Return [x, y] of the center of cell containing provided text 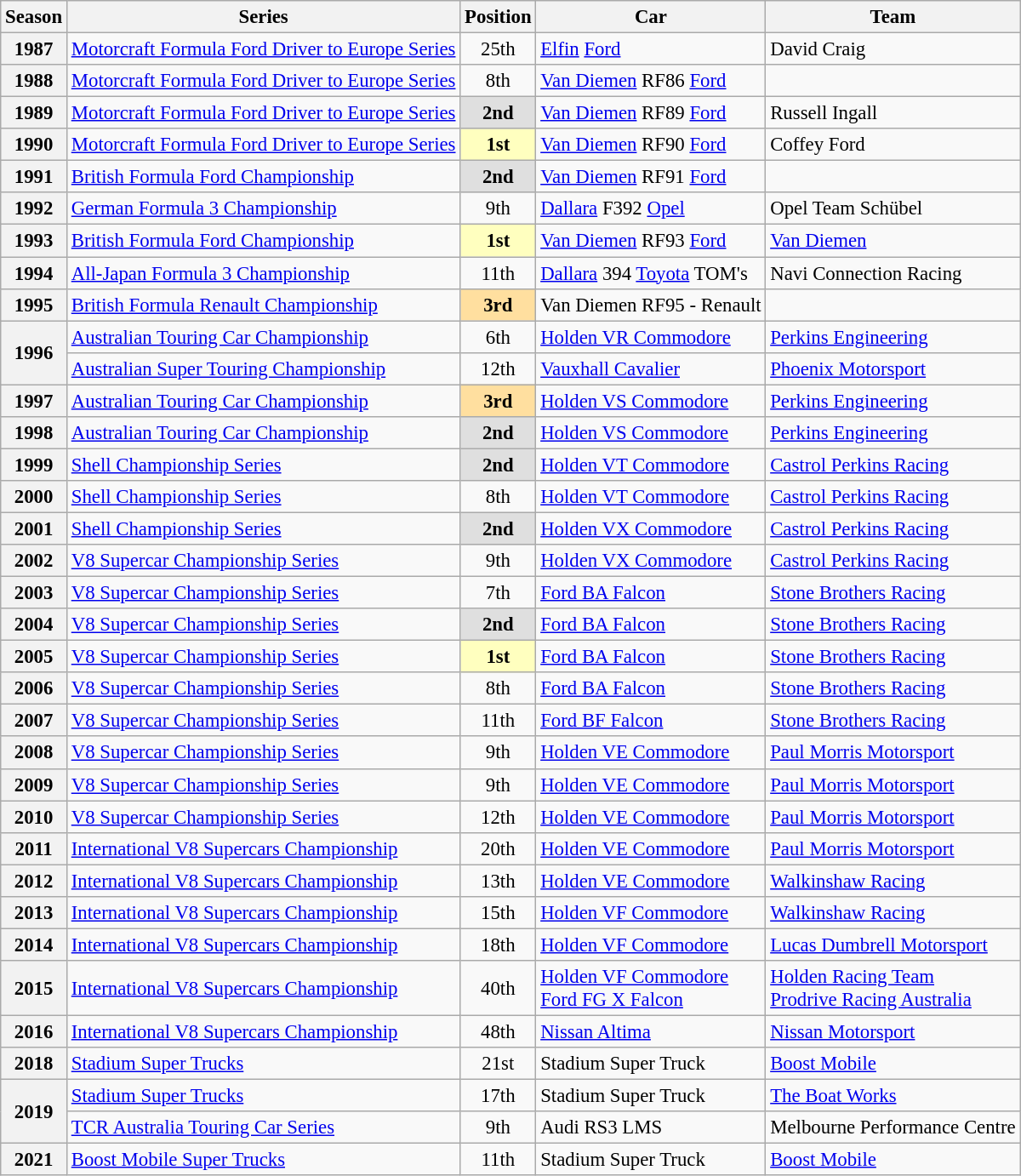
13th [499, 881]
2010 [34, 817]
Opel Team Schübel [893, 208]
Van Diemen [893, 241]
2021 [34, 1160]
Elfin Ford [651, 49]
7th [499, 593]
2007 [34, 721]
1989 [34, 113]
20th [499, 848]
2006 [34, 688]
2012 [34, 881]
25th [499, 49]
2016 [34, 1031]
1994 [34, 273]
Phoenix Motorsport [893, 368]
17th [499, 1096]
6th [499, 337]
British Formula Renault Championship [263, 305]
Van Diemen RF91 Ford [651, 177]
Van Diemen RF86 Ford [651, 81]
2001 [34, 528]
2003 [34, 593]
Nissan Altima [651, 1031]
2014 [34, 945]
1996 [34, 352]
Vauxhall Cavalier [651, 368]
Dallara F392 Opel [651, 208]
Melbourne Performance Centre [893, 1127]
1993 [34, 241]
2009 [34, 785]
2018 [34, 1064]
40th [499, 989]
2013 [34, 913]
Audi RS3 LMS [651, 1127]
2005 [34, 657]
David Craig [893, 49]
The Boat Works [893, 1096]
1987 [34, 49]
2019 [34, 1111]
German Formula 3 Championship [263, 208]
21st [499, 1064]
1999 [34, 465]
1995 [34, 305]
1990 [34, 145]
Holden Racing TeamProdrive Racing Australia [893, 989]
Navi Connection Racing [893, 273]
Van Diemen RF93 Ford [651, 241]
Boost Mobile Super Trucks [263, 1160]
Australian Super Touring Championship [263, 368]
15th [499, 913]
Holden VR Commodore [651, 337]
Team [893, 17]
2004 [34, 625]
TCR Australia Touring Car Series [263, 1127]
Lucas Dumbrell Motorsport [893, 945]
Russell Ingall [893, 113]
Van Diemen RF95 - Renault [651, 305]
2011 [34, 848]
Season [34, 17]
Car [651, 17]
Van Diemen RF89 Ford [651, 113]
Van Diemen RF90 Ford [651, 145]
Coffey Ford [893, 145]
Series [263, 17]
1991 [34, 177]
Ford BF Falcon [651, 721]
Holden VF CommodoreFord FG X Falcon [651, 989]
1992 [34, 208]
1997 [34, 401]
2002 [34, 561]
2008 [34, 753]
18th [499, 945]
1998 [34, 433]
Dallara 394 Toyota TOM's [651, 273]
Nissan Motorsport [893, 1031]
48th [499, 1031]
2015 [34, 989]
1988 [34, 81]
All-Japan Formula 3 Championship [263, 273]
2000 [34, 497]
Position [499, 17]
